For the text-containing cell, return its midpoint in [X, Y] coordinate format. 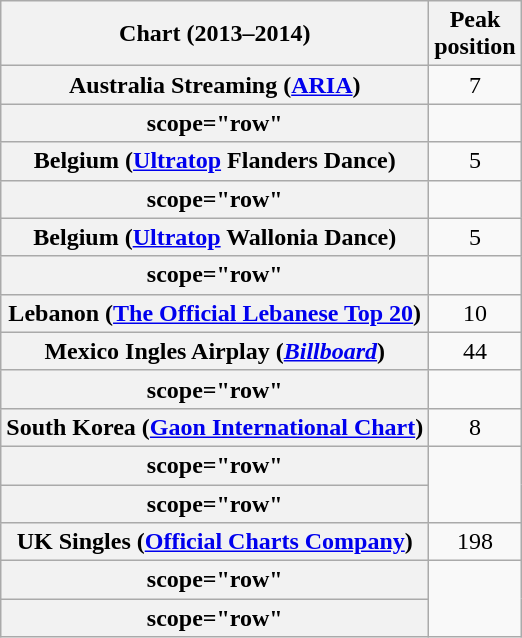
44 [475, 351]
7 [475, 85]
Chart (2013–2014) [215, 34]
Belgium (Ultratop Flanders Dance) [215, 161]
South Korea (Gaon International Chart) [215, 427]
8 [475, 427]
10 [475, 313]
Lebanon (The Official Lebanese Top 20) [215, 313]
Belgium (Ultratop Wallonia Dance) [215, 237]
Mexico Ingles Airplay (Billboard) [215, 351]
198 [475, 542]
UK Singles (Official Charts Company) [215, 542]
Peakposition [475, 34]
Australia Streaming (ARIA) [215, 85]
